From the cell containing the given text, extract its center point as [X, Y] coordinate. 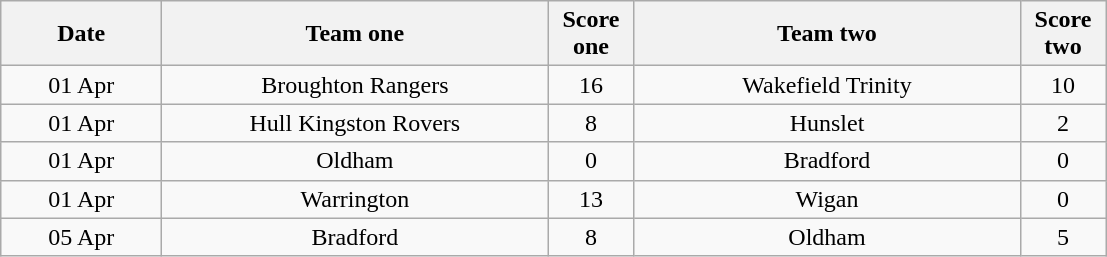
Score one [591, 34]
16 [591, 85]
13 [591, 199]
Hull Kingston Rovers [355, 123]
Hunslet [827, 123]
Warrington [355, 199]
10 [1063, 85]
Team two [827, 34]
Date [82, 34]
Team one [355, 34]
2 [1063, 123]
Score two [1063, 34]
Broughton Rangers [355, 85]
05 Apr [82, 237]
Wigan [827, 199]
Wakefield Trinity [827, 85]
5 [1063, 237]
